Provide the [x, y] coordinate of the cell's center where the given text is located.  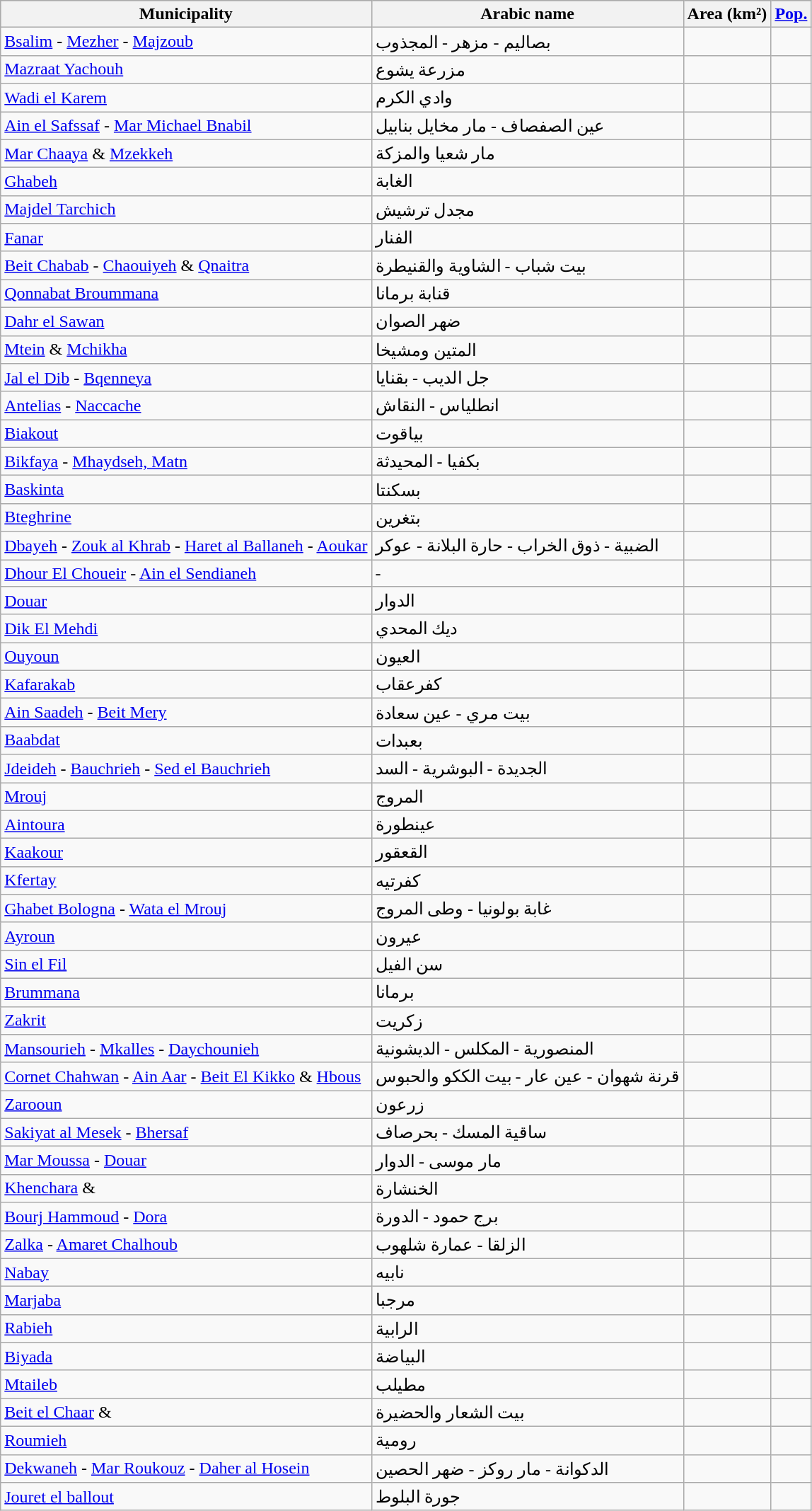
Kafarakab [186, 684]
Nabay [186, 1272]
الخنشارة [528, 1188]
Aintoura [186, 825]
غابة بولونيا - وطى المروج [528, 909]
نابيه [528, 1272]
رومية [528, 1440]
Kaakour [186, 853]
الجديدة - البوشرية - السد [528, 769]
عينطورة [528, 825]
Beit el Chaar & [186, 1413]
Arabic name [528, 14]
جل الديب - بقنايا [528, 378]
Ouyoun [186, 657]
Ayroun [186, 936]
بكفيا - المحيدثة [528, 461]
Zalka - Amaret Chalhoub [186, 1244]
Baskinta [186, 490]
قنابة برمانا [528, 294]
Qonnabat Broummana [186, 294]
القعقور [528, 853]
بياقوت [528, 434]
Dahr el Sawan [186, 321]
Bikfaya - Mhaydseh, Matn [186, 461]
Zakrit [186, 1021]
بتغرين [528, 517]
انطلياس - النقاش [528, 406]
بيت شباب - الشاوية والقنيطرة [528, 265]
مار شعيا والمزكة [528, 154]
جورة البلوط [528, 1497]
Roumieh [186, 1440]
Sakiyat al Mesek - Bhersaf [186, 1132]
زرعون [528, 1105]
الفنار [528, 238]
بصاليم - مزهر - المجذوب [528, 42]
وادي الكرم [528, 98]
مزرعة يشوع [528, 69]
المنصورية - المكلس - الديشونية [528, 1049]
Dhour El Choueir - Ain el Sendianeh [186, 573]
Mtein & Mchikha [186, 350]
الدوار [528, 601]
مار موسى - الدوار [528, 1161]
Bteghrine [186, 517]
الغابة [528, 182]
Bsalim - Mezher - Majzoub [186, 42]
بيت مري - عين سعادة [528, 713]
Sin el Fil [186, 965]
Pop. [791, 14]
العيون [528, 657]
Bourj Hammoud - Dora [186, 1217]
قرنة شهوان - عين عار - بيت الككو والحبوس [528, 1076]
Khenchara & [186, 1188]
Jdeideh - Bauchrieh - Sed el Bauchrieh [186, 769]
Biakout [186, 434]
عين الصفصاف - مار مخايل بنابيل [528, 126]
بعبدات [528, 740]
المروج [528, 797]
زكريت [528, 1021]
Marjaba [186, 1301]
Rabieh [186, 1328]
الزلقا - عمارة شلهوب [528, 1244]
Majdel Tarchich [186, 209]
مجدل ترشيش [528, 209]
Ain Saadeh - Beit Mery [186, 713]
Mar Moussa - Douar [186, 1161]
Kfertay [186, 880]
الضبية - ذوق الخراب - حارة البلانة - عوكر [528, 546]
Ain el Safssaf - Mar Michael Bnabil [186, 126]
كفرتيه [528, 880]
Ghabeh [186, 182]
Cornet Chahwan - Ain Aar - Beit El Kikko & Hbous [186, 1076]
سن الفيل [528, 965]
كفرعقاب [528, 684]
Beit Chabab - Chaouiyeh & Qnaitra [186, 265]
مرجبا [528, 1301]
Wadi el Karem [186, 98]
Biyada [186, 1357]
المتين ومشيخا [528, 350]
Douar [186, 601]
Mansourieh - Mkalles - Daychounieh [186, 1049]
Dbayeh - Zouk al Khrab - Haret al Ballaneh - Aoukar [186, 546]
مطيلب [528, 1384]
Area (km²) [727, 14]
Dekwaneh - Mar Roukouz - Daher al Hosein [186, 1469]
Zarooun [186, 1105]
Mazraat Yachouh [186, 69]
عيرون [528, 936]
Jal el Dib - Bqenneya [186, 378]
ساقية المسك - بحرصاف [528, 1132]
Antelias - Naccache [186, 406]
Brummana [186, 992]
برج حمود - الدورة [528, 1217]
Dik El Mehdi [186, 628]
الرابية [528, 1328]
ضهر الصوان [528, 321]
Ghabet Bologna - Wata el Mrouj [186, 909]
Mar Chaaya & Mzekkeh [186, 154]
- [528, 573]
Baabdat [186, 740]
Mtaileb [186, 1384]
ديك المحدي [528, 628]
برمانا [528, 992]
Municipality [186, 14]
Jouret el ballout [186, 1497]
Mrouj [186, 797]
البياضة [528, 1357]
بسكنتا [528, 490]
Fanar [186, 238]
الدكوانة - مار روكز - ضهر الحصين [528, 1469]
بيت الشعار والحضيرة [528, 1413]
